Pinpoint the cell where the given text exists, returning its (X, Y) midpoint coordinate. 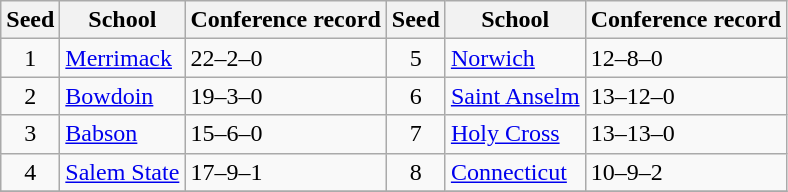
7 (416, 134)
15–6–0 (286, 134)
13–13–0 (686, 134)
2 (30, 96)
5 (416, 58)
22–2–0 (286, 58)
10–9–2 (686, 172)
6 (416, 96)
13–12–0 (686, 96)
Bowdoin (122, 96)
12–8–0 (686, 58)
Connecticut (515, 172)
Merrimack (122, 58)
4 (30, 172)
17–9–1 (286, 172)
Saint Anselm (515, 96)
Salem State (122, 172)
3 (30, 134)
Babson (122, 134)
Holy Cross (515, 134)
19–3–0 (286, 96)
Norwich (515, 58)
1 (30, 58)
8 (416, 172)
